Provide the [x, y] coordinate of the cell's center where the given text is located.  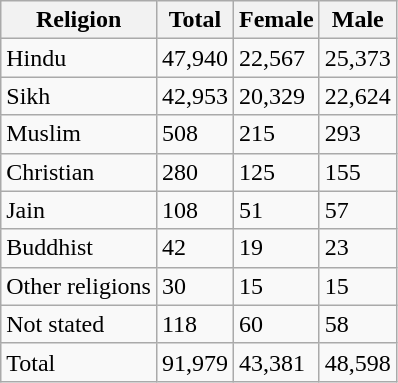
42 [194, 248]
57 [358, 210]
Sikh [79, 96]
22,567 [277, 58]
Buddhist [79, 248]
108 [194, 210]
43,381 [277, 362]
Female [277, 20]
58 [358, 324]
155 [358, 172]
25,373 [358, 58]
20,329 [277, 96]
Muslim [79, 134]
30 [194, 286]
Male [358, 20]
Other religions [79, 286]
19 [277, 248]
91,979 [194, 362]
293 [358, 134]
60 [277, 324]
125 [277, 172]
47,940 [194, 58]
118 [194, 324]
22,624 [358, 96]
Hindu [79, 58]
Religion [79, 20]
23 [358, 248]
51 [277, 210]
215 [277, 134]
508 [194, 134]
48,598 [358, 362]
Christian [79, 172]
280 [194, 172]
Not stated [79, 324]
42,953 [194, 96]
Jain [79, 210]
